Detect which cell encompasses the target text, then output its (x, y) center coordinate. 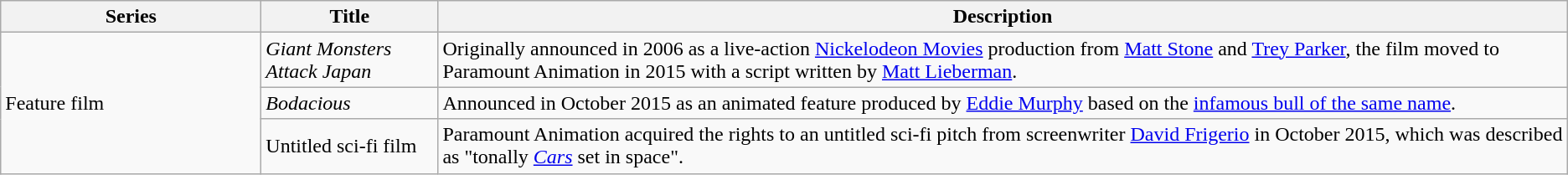
Announced in October 2015 as an animated feature produced by Eddie Murphy based on the infamous bull of the same name. (1003, 103)
Description (1003, 17)
Giant Monsters Attack Japan (350, 60)
Bodacious (350, 103)
Untitled sci-fi film (350, 146)
Title (350, 17)
Feature film (131, 103)
Series (131, 17)
